Detect which cell encompasses the target text, then output its [X, Y] center coordinate. 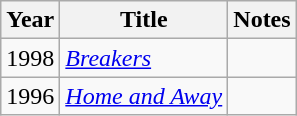
Year [30, 20]
1996 [30, 96]
Notes [262, 20]
Home and Away [144, 96]
Breakers [144, 58]
Title [144, 20]
1998 [30, 58]
